From the cell containing the given text, extract its center point as (X, Y) coordinate. 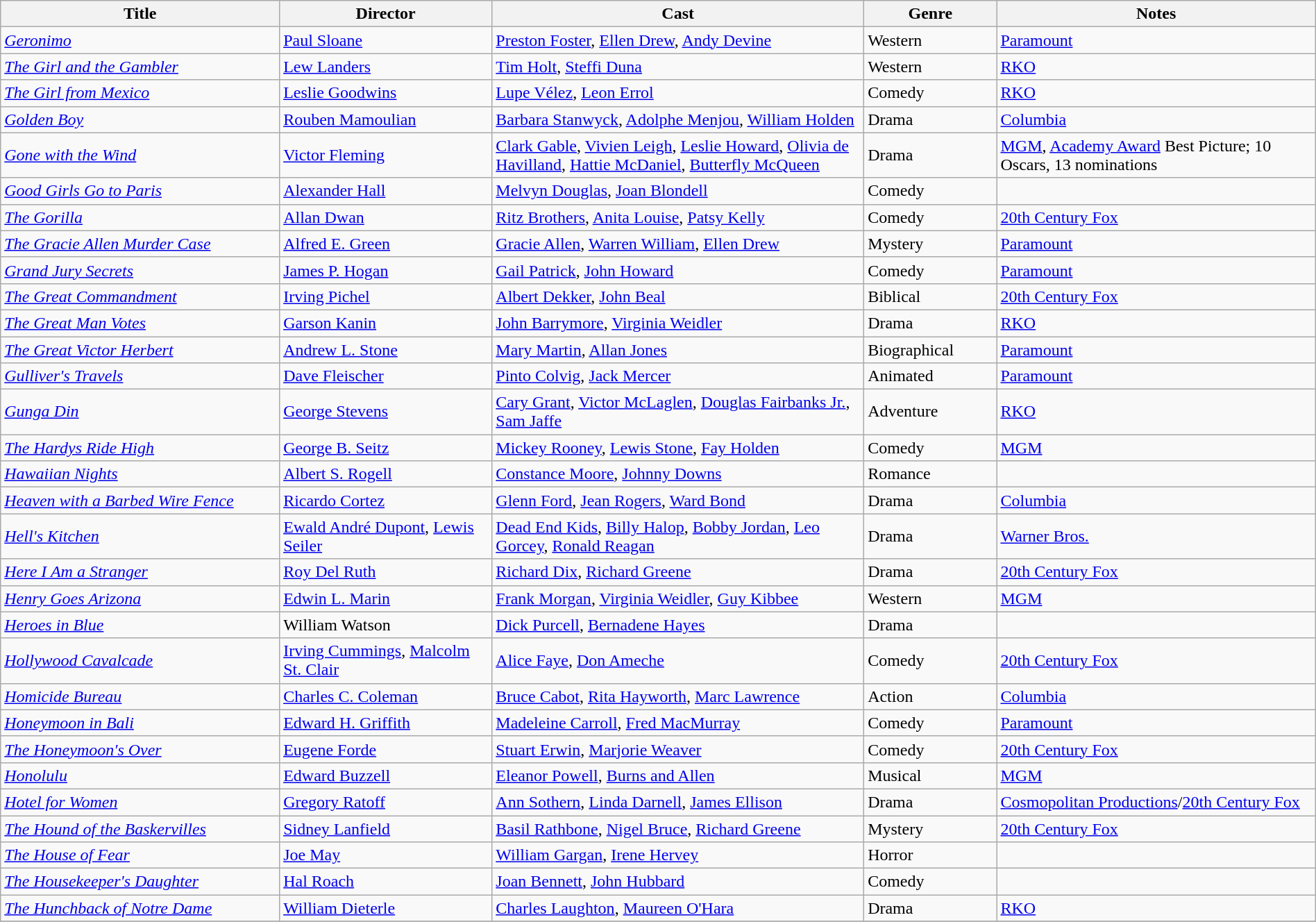
The Great Victor Herbert (140, 349)
Glenn Ford, Jean Rogers, Ward Bond (678, 501)
The House of Fear (140, 855)
George Stevens (386, 412)
Gunga Din (140, 412)
Roy Del Ruth (386, 572)
George B. Seitz (386, 448)
Gracie Allen, Warren William, Ellen Drew (678, 244)
Director (386, 14)
Lupe Vélez, Leon Errol (678, 93)
Hal Roach (386, 882)
Barbara Stanwyck, Adolphe Menjou, William Holden (678, 119)
Golden Boy (140, 119)
Genre (930, 14)
Mickey Rooney, Lewis Stone, Fay Holden (678, 448)
Ewald André Dupont, Lewis Seiler (386, 536)
The Hound of the Baskervilles (140, 828)
Leslie Goodwins (386, 93)
Sidney Lanfield (386, 828)
MGM, Academy Award Best Picture; 10 Oscars, 13 nominations (1156, 156)
Biographical (930, 349)
The Housekeeper's Daughter (140, 882)
Stuart Erwin, Marjorie Weaver (678, 749)
Rouben Mamoulian (386, 119)
Clark Gable, Vivien Leigh, Leslie Howard, Olivia de Havilland, Hattie McDaniel, Butterfly McQueen (678, 156)
Honeymoon in Bali (140, 723)
Homicide Bureau (140, 696)
Cary Grant, Victor McLaglen, Douglas Fairbanks Jr., Sam Jaffe (678, 412)
Albert S. Rogell (386, 474)
Hotel for Women (140, 802)
Eleanor Powell, Burns and Allen (678, 776)
The Hunchback of Notre Dame (140, 908)
Cast (678, 14)
Title (140, 14)
Madeleine Carroll, Fred MacMurray (678, 723)
Animated (930, 376)
Victor Fleming (386, 156)
Hell's Kitchen (140, 536)
Dick Purcell, Bernadene Hayes (678, 625)
Bruce Cabot, Rita Hayworth, Marc Lawrence (678, 696)
Constance Moore, Johnny Downs (678, 474)
Gulliver's Travels (140, 376)
The Great Commandment (140, 296)
Adventure (930, 412)
Horror (930, 855)
Tim Holt, Steffi Duna (678, 67)
Irving Cummings, Malcolm St. Clair (386, 661)
Biblical (930, 296)
Basil Rathbone, Nigel Bruce, Richard Greene (678, 828)
Hollywood Cavalcade (140, 661)
Joan Bennett, John Hubbard (678, 882)
Alexander Hall (386, 191)
Heroes in Blue (140, 625)
Alice Faye, Don Ameche (678, 661)
William Watson (386, 625)
Ritz Brothers, Anita Louise, Patsy Kelly (678, 217)
John Barrymore, Virginia Weidler (678, 323)
Alfred E. Green (386, 244)
Dave Fleischer (386, 376)
The Gorilla (140, 217)
Romance (930, 474)
The Girl from Mexico (140, 93)
Geronimo (140, 40)
Gail Patrick, John Howard (678, 270)
Andrew L. Stone (386, 349)
Joe May (386, 855)
The Hardys Ride High (140, 448)
Hawaiian Nights (140, 474)
Edwin L. Marin (386, 598)
Garson Kanin (386, 323)
Mary Martin, Allan Jones (678, 349)
Frank Morgan, Virginia Weidler, Guy Kibbee (678, 598)
Musical (930, 776)
Charles C. Coleman (386, 696)
The Gracie Allen Murder Case (140, 244)
Edward Buzzell (386, 776)
Eugene Forde (386, 749)
Gregory Ratoff (386, 802)
Albert Dekker, John Beal (678, 296)
James P. Hogan (386, 270)
Paul Sloane (386, 40)
Henry Goes Arizona (140, 598)
Pinto Colvig, Jack Mercer (678, 376)
Charles Laughton, Maureen O'Hara (678, 908)
Edward H. Griffith (386, 723)
Ann Sothern, Linda Darnell, James Ellison (678, 802)
Grand Jury Secrets (140, 270)
Ricardo Cortez (386, 501)
William Gargan, Irene Hervey (678, 855)
Notes (1156, 14)
Lew Landers (386, 67)
Warner Bros. (1156, 536)
Heaven with a Barbed Wire Fence (140, 501)
Action (930, 696)
Melvyn Douglas, Joan Blondell (678, 191)
Allan Dwan (386, 217)
Good Girls Go to Paris (140, 191)
Honolulu (140, 776)
The Great Man Votes (140, 323)
The Honeymoon's Over (140, 749)
Irving Pichel (386, 296)
Here I Am a Stranger (140, 572)
Dead End Kids, Billy Halop, Bobby Jordan, Leo Gorcey, Ronald Reagan (678, 536)
Gone with the Wind (140, 156)
Richard Dix, Richard Greene (678, 572)
The Girl and the Gambler (140, 67)
Cosmopolitan Productions/20th Century Fox (1156, 802)
Preston Foster, Ellen Drew, Andy Devine (678, 40)
William Dieterle (386, 908)
